Scan for the cell matching the given text and deliver its [x, y] coordinate at center. 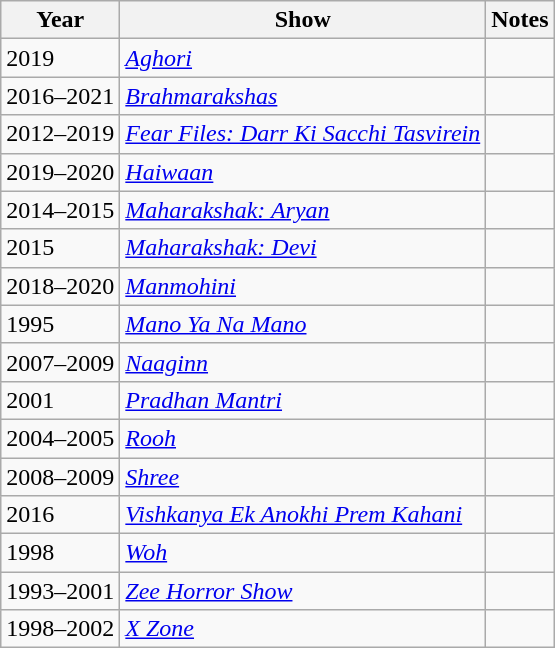
Aghori [303, 58]
Vishkanya Ek Anokhi Prem Kahani [303, 515]
1993–2001 [60, 591]
Rooh [303, 438]
2015 [60, 248]
2018–2020 [60, 286]
Show [303, 20]
Maharakshak: Devi [303, 248]
1998 [60, 553]
2019–2020 [60, 172]
Zee Horror Show [303, 591]
2004–2005 [60, 438]
Notes [520, 20]
Manmohini [303, 286]
Woh [303, 553]
Naaginn [303, 362]
2001 [60, 400]
2012–2019 [60, 134]
Maharakshak: Aryan [303, 210]
1998–2002 [60, 629]
Mano Ya Na Mano [303, 324]
Haiwaan [303, 172]
2008–2009 [60, 477]
Shree [303, 477]
2016 [60, 515]
2019 [60, 58]
Pradhan Mantri [303, 400]
Year [60, 20]
X Zone [303, 629]
Brahmarakshas [303, 96]
Fear Files: Darr Ki Sacchi Tasvirein [303, 134]
1995 [60, 324]
2016–2021 [60, 96]
2007–2009 [60, 362]
2014–2015 [60, 210]
